Determine the (X, Y) coordinate at the center of the cell enclosing the given text.  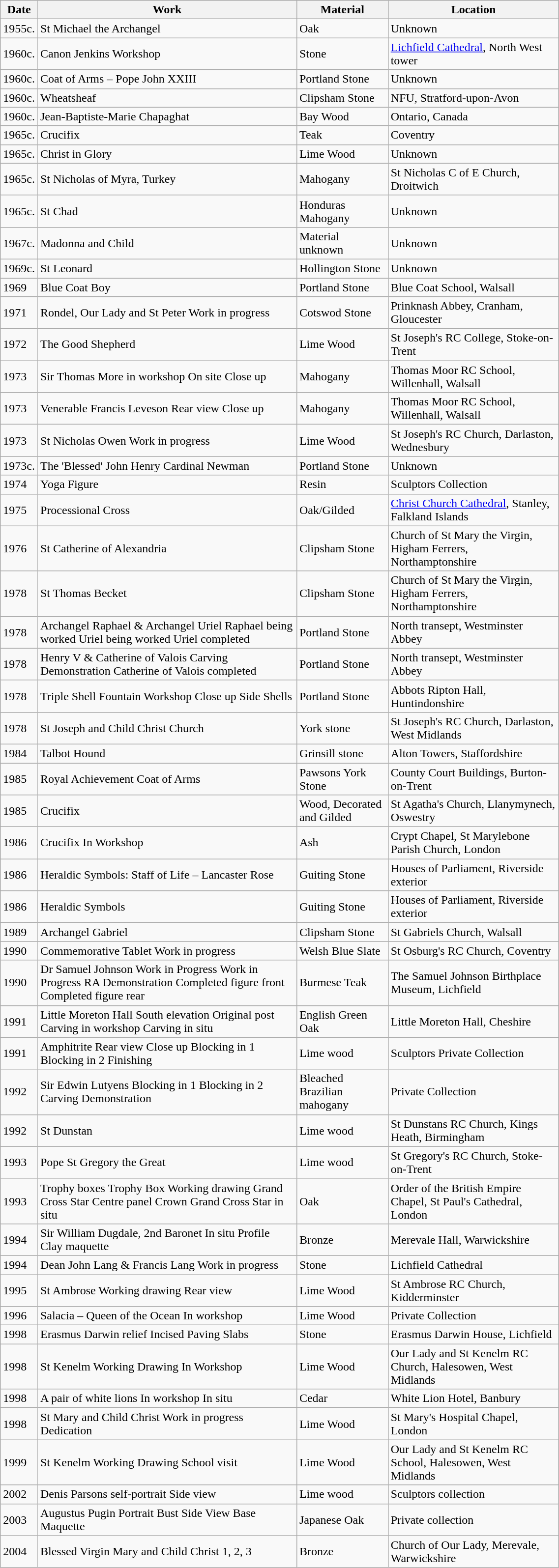
Denis Parsons self-portrait Side view (167, 1494)
Lichfield Cathedral, North West tower (473, 54)
Date (19, 10)
1969 (19, 287)
1996 (19, 1316)
1975 (19, 510)
St Joseph's RC College, Stoke-on-Trent (473, 345)
St Joseph and Child Christ Church (167, 728)
Christ Church Cathedral, Stanley, Falkland Islands (473, 510)
1955c. (19, 29)
Augustus Pugin Portrait Bust Side View Base Maquette (167, 1519)
Cotswod Stone (342, 313)
Bay Wood (342, 116)
Sculptors Private Collection (473, 1054)
1971 (19, 313)
1995 (19, 1290)
St Agatha's Church, Llanymynech, Oswestry (473, 811)
Madonna and Child (167, 243)
Sir William Dugdale, 2nd Baronet In situ Profile Clay maquette (167, 1239)
Archangel Gabriel (167, 932)
St Nicholas C of E Church, Droitwich (473, 179)
Crypt Chapel, St Marylebone Parish Church, London (473, 843)
St Gregory's RC Church, Stoke-on-Trent (473, 1163)
Burmese Teak (342, 983)
A pair of white lions In workshop In situ (167, 1398)
Abbots Ripton Hall, Huntindonshire (473, 696)
Dr Samuel Johnson Work in Progress Work in Progress RA Demonstration Completed figure front Completed figure rear (167, 983)
Alton Towers, Staffordshire (473, 753)
Wood, Decorated and Gilded (342, 811)
Rondel, Our Lady and St Peter Work in progress (167, 313)
Ontario, Canada (473, 116)
Cedar (342, 1398)
Little Moreton Hall, Cheshire (473, 1021)
Grinsill stone (342, 753)
Material (342, 10)
1973c. (19, 466)
Talbot Hound (167, 753)
St Nicholas Owen Work in progress (167, 440)
St Kenelm Working Drawing In Workshop (167, 1367)
Resin (342, 485)
Welsh Blue Slate (342, 951)
The 'Blessed' John Henry Cardinal Newman (167, 466)
Oak/Gilded (342, 510)
Royal Achievement Coat of Arms (167, 778)
St Joseph's RC Church, Darlaston, West Midlands (473, 728)
Material unknown (342, 243)
Sculptors collection (473, 1494)
1974 (19, 485)
The Good Shepherd (167, 345)
St Ambrose Working drawing Rear view (167, 1290)
Christ in Glory (167, 154)
2002 (19, 1494)
Crucifix In Workshop (167, 843)
Sculptors Collection (473, 485)
Little Moreton Hall South elevation Original post Carving in workshop Carving in situ (167, 1021)
Our Lady and St Kenelm RC School, Halesowen, West Midlands (473, 1462)
Blue Coat School, Walsall (473, 287)
York stone (342, 728)
Merevale Hall, Warwickshire (473, 1239)
2003 (19, 1519)
Sir Thomas More in workshop On site Close up (167, 376)
Erasmus Darwin relief Incised Paving Slabs (167, 1335)
Teak (342, 135)
Salacia – Queen of the Ocean In workshop (167, 1316)
Hollington Stone (342, 268)
Work (167, 10)
Henry V & Catherine of Valois Carving Demonstration Catherine of Valois completed (167, 664)
Triple Shell Fountain Workshop Close up Side Shells (167, 696)
Sir Edwin Lutyens Blocking in 1 Blocking in 2 Carving Demonstration (167, 1092)
Processional Cross (167, 510)
White Lion Hotel, Banbury (473, 1398)
1989 (19, 932)
St Ambrose RC Church, Kidderminster (473, 1290)
St Leonard (167, 268)
Our Lady and St Kenelm RC Church, Halesowen, West Midlands (473, 1367)
Bleached Brazilian mahogany (342, 1092)
St Nicholas of Myra, Turkey (167, 179)
Yoga Figure (167, 485)
1972 (19, 345)
St Thomas Becket (167, 594)
Church of Our Lady, Merevale, Warwickshire (473, 1552)
1976 (19, 548)
Japanese Oak (342, 1519)
1984 (19, 753)
English Green Oak (342, 1021)
Coventry (473, 135)
Private collection (473, 1519)
Canon Jenkins Workshop (167, 54)
Venerable Francis Leveson Rear view Close up (167, 409)
St Mary and Child Christ Work in progress Dedication (167, 1424)
Honduras Mahogany (342, 211)
The Samuel Johnson Birthplace Museum, Lichfield (473, 983)
Dean John Lang & Francis Lang Work in progress (167, 1265)
St Mary's Hospital Chapel, London (473, 1424)
Pawsons York Stone (342, 778)
1967c. (19, 243)
St Kenelm Working Drawing School visit (167, 1462)
St Catherine of Alexandria (167, 548)
Heraldic Symbols (167, 907)
Erasmus Darwin House, Lichfield (473, 1335)
Prinknash Abbey, Cranham, Gloucester (473, 313)
Location (473, 10)
Order of the British Empire Chapel, St Paul's Cathedral, London (473, 1201)
Blue Coat Boy (167, 287)
NFU, Stratford-upon-Avon (473, 98)
Heraldic Symbols: Staff of Life – Lancaster Rose (167, 875)
St Osburg's RC Church, Coventry (473, 951)
St Joseph's RC Church, Darlaston, Wednesbury (473, 440)
2004 (19, 1552)
Coat of Arms – Pope John XXIII (167, 79)
Trophy boxes Trophy Box Working drawing Grand Cross Star Centre panel Crown Grand Cross Star in situ (167, 1201)
St Michael the Archangel (167, 29)
St Dunstans RC Church, Kings Heath, Birmingham (473, 1130)
Ash (342, 843)
Pope St Gregory the Great (167, 1163)
1969c. (19, 268)
Commemorative Tablet Work in progress (167, 951)
Archangel Raphael & Archangel Uriel Raphael being worked Uriel being worked Uriel completed (167, 632)
Blessed Virgin Mary and Child Christ 1, 2, 3 (167, 1552)
1999 (19, 1462)
Jean-Baptiste-Marie Chapaghat (167, 116)
Wheatsheaf (167, 98)
Lichfield Cathedral (473, 1265)
St Gabriels Church, Walsall (473, 932)
St Chad (167, 211)
St Dunstan (167, 1130)
County Court Buildings, Burton-on-Trent (473, 778)
Amphitrite Rear view Close up Blocking in 1 Blocking in 2 Finishing (167, 1054)
